Detect which cell encompasses the target text, then output its (X, Y) center coordinate. 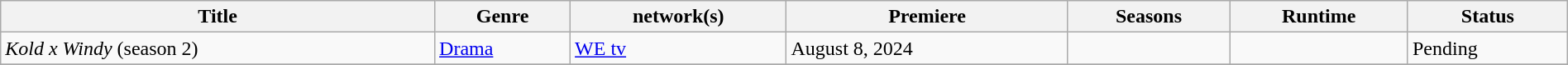
Premiere (927, 17)
Genre (503, 17)
network(s) (678, 17)
Drama (503, 48)
Status (1487, 17)
August 8, 2024 (927, 48)
Pending (1487, 48)
WE tv (678, 48)
Title (218, 17)
Seasons (1149, 17)
Kold x Windy (season 2) (218, 48)
Runtime (1319, 17)
